Search for the cell housing the specified text and yield its [x, y] center coordinate. 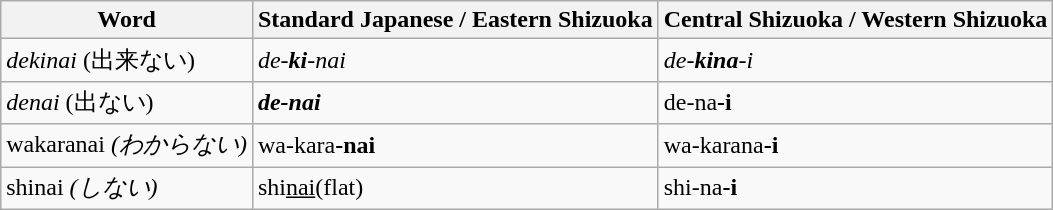
Central Shizuoka / Western Shizuoka [856, 20]
dekinai (出来ない) [127, 60]
Standard Japanese / Eastern Shizuoka [455, 20]
wakaranai (わからない) [127, 146]
shi-na-i [856, 188]
shinai(flat) [455, 188]
de-ki-nai [455, 60]
wa-kara-nai [455, 146]
de-kina-i [856, 60]
de-na-i [856, 102]
shinai (しない) [127, 188]
denai (出ない) [127, 102]
Word [127, 20]
wa-karana-i [856, 146]
de-nai [455, 102]
